Locate the cell with the specified text and output its [x, y] center coordinate. 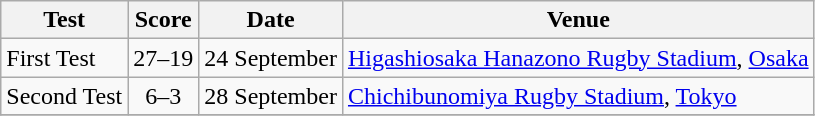
Second Test [64, 96]
Higashiosaka Hanazono Rugby Stadium, Osaka [578, 58]
24 September [271, 58]
6–3 [164, 96]
First Test [64, 58]
Chichibunomiya Rugby Stadium, Tokyo [578, 96]
Date [271, 20]
Venue [578, 20]
Test [64, 20]
Score [164, 20]
27–19 [164, 58]
28 September [271, 96]
